For the text-containing cell, return its midpoint in (X, Y) coordinate format. 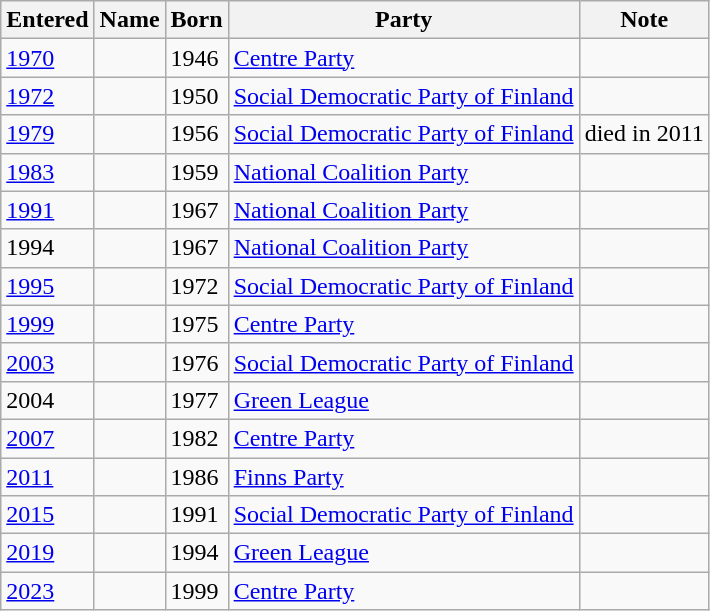
1982 (196, 438)
died in 2011 (644, 134)
Entered (48, 20)
1950 (196, 96)
2004 (48, 400)
1986 (196, 477)
2015 (48, 515)
Finns Party (404, 477)
2023 (48, 591)
2007 (48, 438)
1946 (196, 58)
Party (404, 20)
Born (196, 20)
1975 (196, 324)
1956 (196, 134)
2011 (48, 477)
2019 (48, 553)
1976 (196, 362)
1970 (48, 58)
1995 (48, 286)
1977 (196, 400)
Note (644, 20)
1979 (48, 134)
Name (130, 20)
1983 (48, 172)
2003 (48, 362)
1959 (196, 172)
